Return the [X, Y] coordinate for the center point of the cell that contains the specified text.  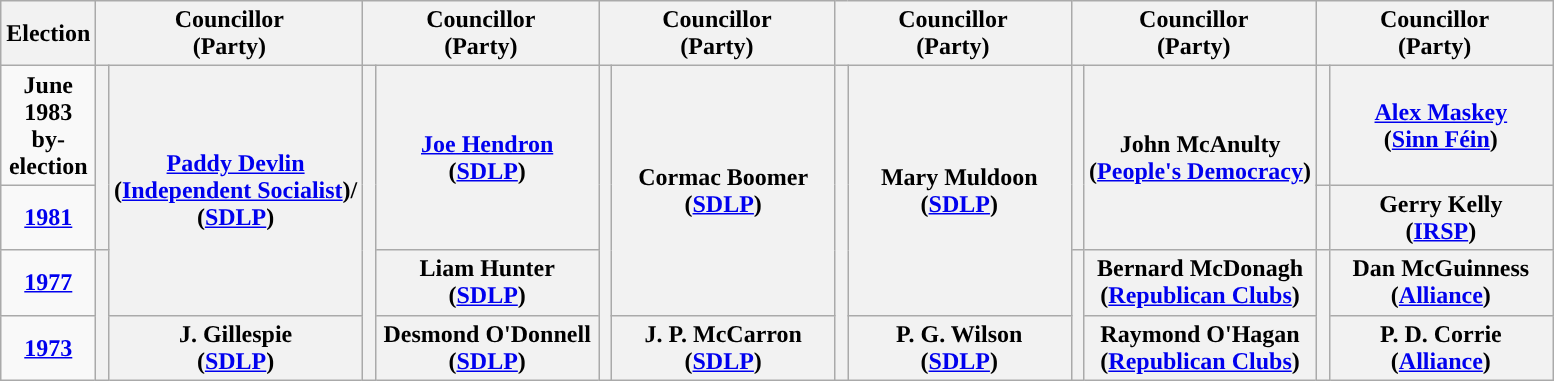
Paddy Devlin (Independent Socialist)/ (SDLP) [235, 190]
J. Gillespie (SDLP) [235, 348]
Cormac Boomer (SDLP) [723, 190]
Dan McGuinness (Alliance) [1441, 282]
1977 [48, 282]
1973 [48, 348]
Election [48, 34]
Bernard McDonagh (Republican Clubs) [1200, 282]
1981 [48, 218]
P. D. Corrie (Alliance) [1441, 348]
P. G. Wilson (SDLP) [960, 348]
Liam Hunter (SDLP) [487, 282]
John McAnulty (People's Democracy) [1200, 158]
Alex Maskey (Sinn Féin) [1441, 126]
Joe Hendron (SDLP) [487, 158]
Gerry Kelly (IRSP) [1441, 218]
Desmond O'Donnell (SDLP) [487, 348]
Raymond O'Hagan (Republican Clubs) [1200, 348]
Mary Muldoon (SDLP) [960, 190]
June 1983 by-election [48, 126]
J. P. McCarron (SDLP) [723, 348]
